Capture the cell that displays the provided text and extract its (x, y) central coordinate. 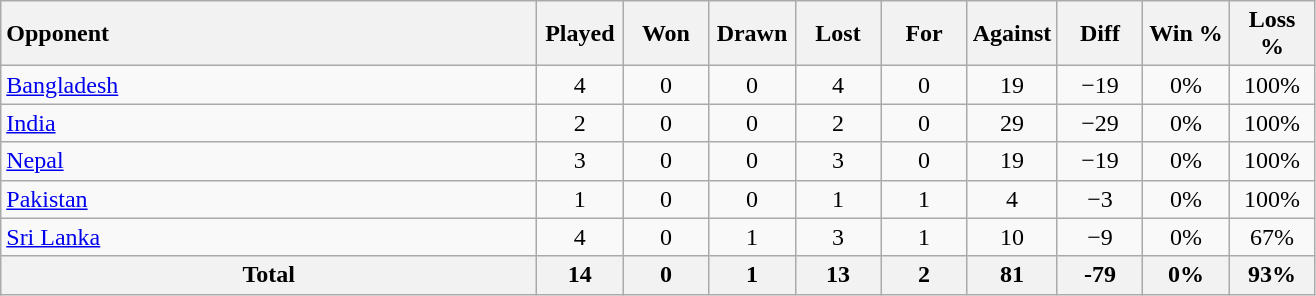
−3 (1100, 199)
Against (1012, 34)
Total (269, 275)
−29 (1100, 123)
13 (838, 275)
81 (1012, 275)
Played (580, 34)
Sri Lanka (269, 237)
14 (580, 275)
29 (1012, 123)
Won (666, 34)
Win % (1186, 34)
10 (1012, 237)
−9 (1100, 237)
Diff (1100, 34)
For (924, 34)
67% (1272, 237)
Loss % (1272, 34)
93% (1272, 275)
Lost (838, 34)
Opponent (269, 34)
India (269, 123)
Bangladesh (269, 85)
Nepal (269, 161)
Drawn (752, 34)
Pakistan (269, 199)
-79 (1100, 275)
